Find where the given text appears and provide that cell's center as (X, Y) coordinate. 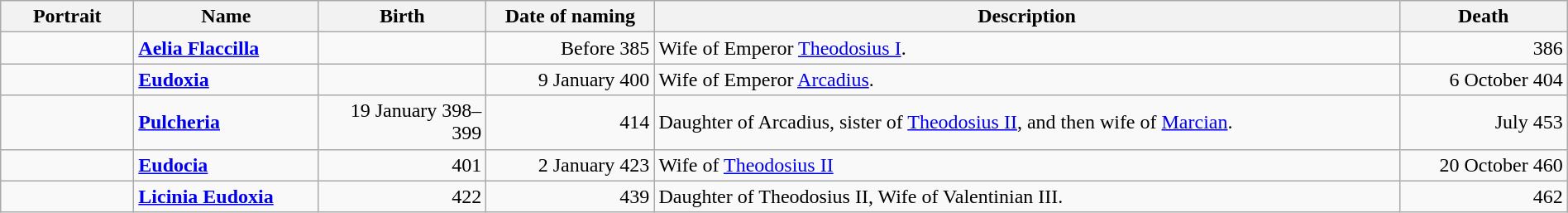
Description (1027, 17)
Birth (402, 17)
Portrait (68, 17)
Wife of Theodosius II (1027, 165)
Daughter of Arcadius, sister of Theodosius II, and then wife of Marcian. (1027, 123)
Before 385 (571, 48)
422 (402, 196)
Name (227, 17)
Death (1484, 17)
2 January 423 (571, 165)
Eudocia (227, 165)
Pulcheria (227, 123)
Licinia Eudoxia (227, 196)
Wife of Emperor Arcadius. (1027, 80)
439 (571, 196)
9 January 400 (571, 80)
386 (1484, 48)
Eudoxia (227, 80)
19 January 398–399 (402, 123)
Daughter of Theodosius II, Wife of Valentinian III. (1027, 196)
462 (1484, 196)
401 (402, 165)
20 October 460 (1484, 165)
414 (571, 123)
6 October 404 (1484, 80)
Aelia Flaccilla (227, 48)
July 453 (1484, 123)
Date of naming (571, 17)
Wife of Emperor Theodosius I. (1027, 48)
